Provide the [x, y] coordinate of the cell's center where the given text is located.  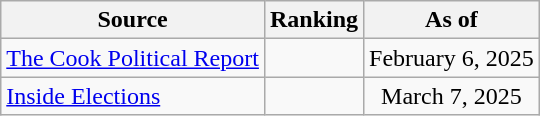
February 6, 2025 [452, 58]
Inside Elections [133, 96]
As of [452, 20]
Ranking [314, 20]
Source [133, 20]
March 7, 2025 [452, 96]
The Cook Political Report [133, 58]
